Provide the (X, Y) coordinate of the cell's center where the given text is located.  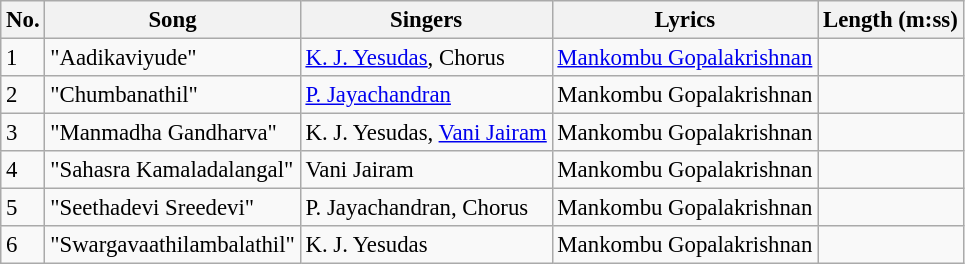
P. Jayachandran (426, 95)
K. J. Yesudas, Chorus (426, 58)
4 (23, 170)
"Chumbanathil" (172, 95)
"Seethadevi Sreedevi" (172, 208)
2 (23, 95)
No. (23, 20)
6 (23, 245)
K. J. Yesudas (426, 245)
"Aadikaviyude" (172, 58)
Singers (426, 20)
"Sahasra Kamaladalangal" (172, 170)
5 (23, 208)
"Manmadha Gandharva" (172, 133)
"Swargavaathilambalathil" (172, 245)
Vani Jairam (426, 170)
3 (23, 133)
Song (172, 20)
Lyrics (685, 20)
1 (23, 58)
P. Jayachandran, Chorus (426, 208)
K. J. Yesudas, Vani Jairam (426, 133)
Length (m:ss) (890, 20)
